Search for the cell housing the specified text and yield its [X, Y] center coordinate. 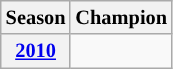
2010 [36, 51]
Champion [120, 17]
Season [36, 17]
